From the cell containing the given text, extract its center point as (X, Y) coordinate. 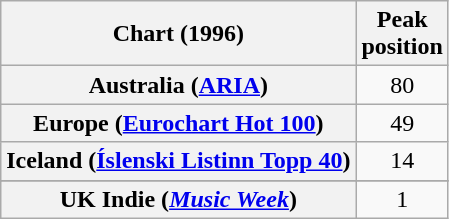
Iceland (Íslenski Listinn Topp 40) (178, 161)
49 (402, 123)
UK Indie (Music Week) (178, 199)
Europe (Eurochart Hot 100) (178, 123)
Australia (ARIA) (178, 85)
Peakposition (402, 34)
1 (402, 199)
Chart (1996) (178, 34)
14 (402, 161)
80 (402, 85)
